Find where the given text appears and provide that cell's center as [X, Y] coordinate. 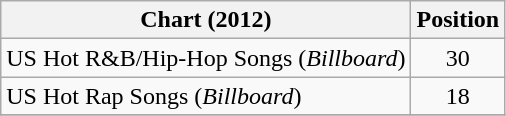
US Hot Rap Songs (Billboard) [206, 96]
Position [458, 20]
18 [458, 96]
30 [458, 58]
US Hot R&B/Hip-Hop Songs (Billboard) [206, 58]
Chart (2012) [206, 20]
